Provide the [X, Y] coordinate of the cell's center where the given text is located.  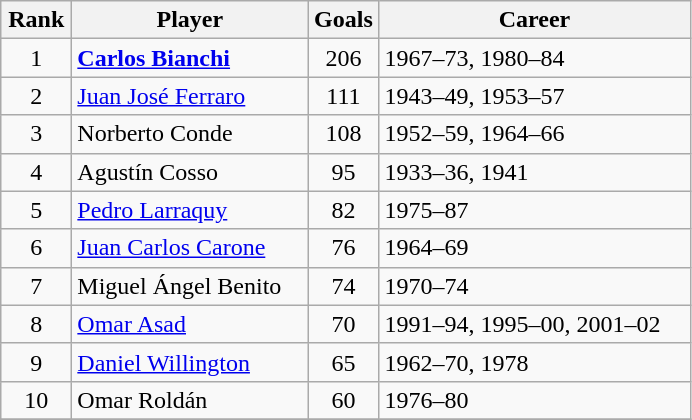
8 [36, 324]
82 [344, 210]
Carlos Bianchi [190, 58]
65 [344, 362]
2 [36, 96]
206 [344, 58]
Juan José Ferraro [190, 96]
3 [36, 134]
76 [344, 248]
9 [36, 362]
6 [36, 248]
1991–94, 1995–00, 2001–02 [534, 324]
1962–70, 1978 [534, 362]
Agustín Cosso [190, 172]
Juan Carlos Carone [190, 248]
10 [36, 400]
1952–59, 1964–66 [534, 134]
1 [36, 58]
Goals [344, 20]
Miguel Ángel Benito [190, 286]
5 [36, 210]
111 [344, 96]
Rank [36, 20]
74 [344, 286]
1970–74 [534, 286]
1967–73, 1980–84 [534, 58]
1964–69 [534, 248]
Career [534, 20]
7 [36, 286]
70 [344, 324]
108 [344, 134]
Daniel Willington [190, 362]
95 [344, 172]
Norberto Conde [190, 134]
1933–36, 1941 [534, 172]
Omar Roldán [190, 400]
4 [36, 172]
Pedro Larraquy [190, 210]
Omar Asad [190, 324]
1943–49, 1953–57 [534, 96]
1975–87 [534, 210]
1976–80 [534, 400]
Player [190, 20]
60 [344, 400]
